Output the (X, Y) coordinate of the center of the cell containing the given text.  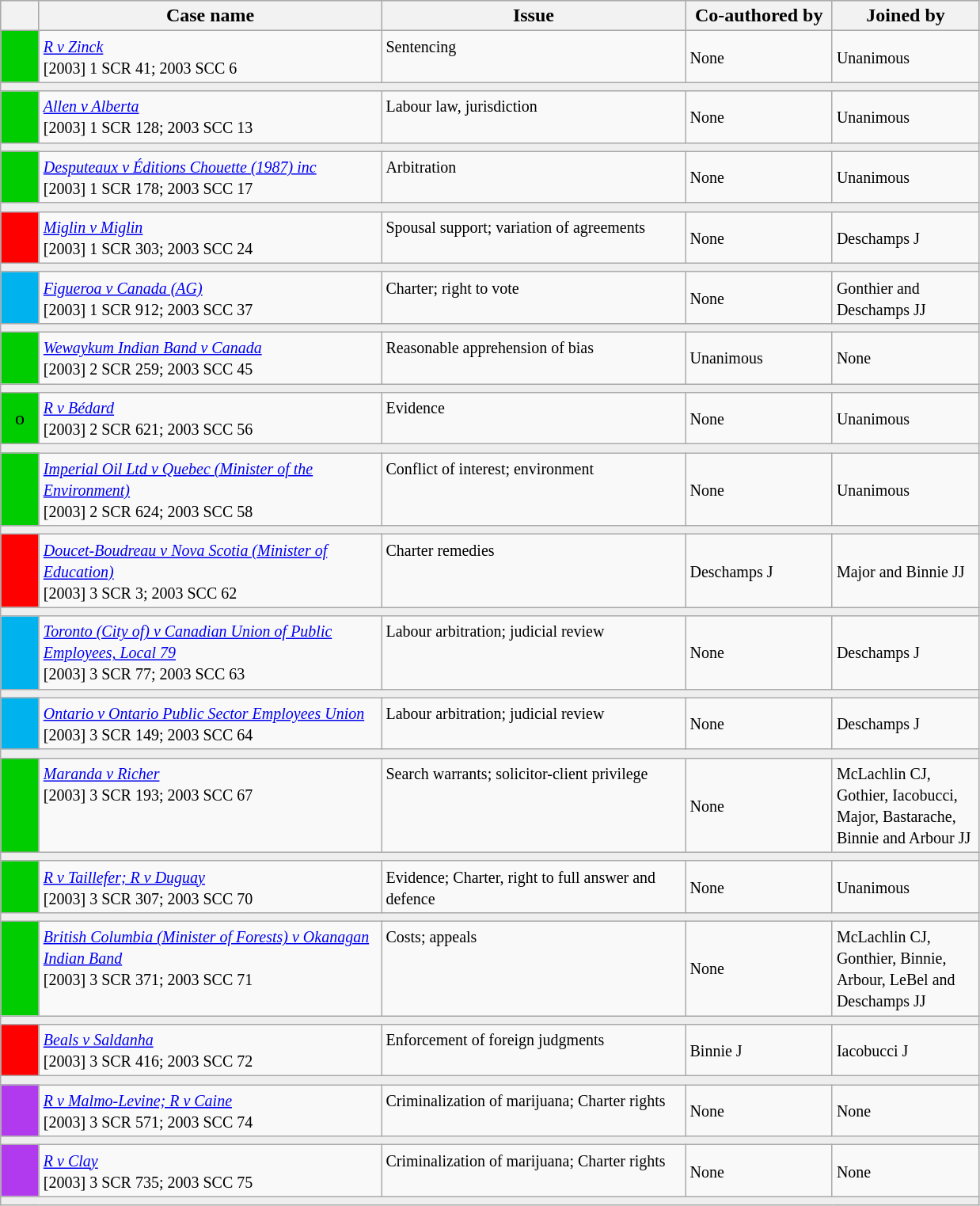
McLachlin CJ, Gothier, Iacobucci, Major, Bastarache, Binnie and Arbour JJ (906, 805)
Sentencing (534, 57)
R v Zinck [2003] 1 SCR 41; 2003 SCC 6 (211, 57)
British Columbia (Minister of Forests) v Okanagan Indian Band [2003] 3 SCR 371; 2003 SCC 71 (211, 968)
Costs; appeals (534, 968)
Wewaykum Indian Band v Canada [2003] 2 SCR 259; 2003 SCC 45 (211, 358)
R v Malmo-Levine; R v Caine [2003] 3 SCR 571; 2003 SCC 74 (211, 1110)
Binnie J (758, 1050)
Conflict of interest; environment (534, 489)
Enforcement of foreign judgments (534, 1050)
R v Taillefer; R v Duguay [2003] 3 SCR 307; 2003 SCC 70 (211, 887)
Gonthier and Deschamps JJ (906, 298)
Maranda v Richer [2003] 3 SCR 193; 2003 SCC 67 (211, 805)
Labour law, jurisdiction (534, 117)
Co-authored by (758, 16)
Evidence; Charter, right to full answer and defence (534, 887)
Beals v Saldanha [2003] 3 SCR 416; 2003 SCC 72 (211, 1050)
Arbitration (534, 177)
Search warrants; solicitor-client privilege (534, 805)
Reasonable apprehension of bias (534, 358)
Issue (534, 16)
Allen v Alberta [2003] 1 SCR 128; 2003 SCC 13 (211, 117)
Ontario v Ontario Public Sector Employees Union [2003] 3 SCR 149; 2003 SCC 64 (211, 724)
McLachlin CJ, Gonthier, Binnie, Arbour, LeBel and Deschamps JJ (906, 968)
Spousal support; variation of agreements (534, 238)
Iacobucci J (906, 1050)
Case name (211, 16)
Charter; right to vote (534, 298)
Desputeaux v Éditions Chouette (1987) inc [2003] 1 SCR 178; 2003 SCC 17 (211, 177)
R v Bédard [2003] 2 SCR 621; 2003 SCC 56 (211, 418)
Major and Binnie JJ (906, 571)
Doucet-Boudreau v Nova Scotia (Minister of Education) [2003] 3 SCR 3; 2003 SCC 62 (211, 571)
Miglin v Miglin [2003] 1 SCR 303; 2003 SCC 24 (211, 238)
o (21, 418)
R v Clay [2003] 3 SCR 735; 2003 SCC 75 (211, 1170)
Imperial Oil Ltd v Quebec (Minister of the Environment) [2003] 2 SCR 624; 2003 SCC 58 (211, 489)
Toronto (City of) v Canadian Union of Public Employees, Local 79 [2003] 3 SCR 77; 2003 SCC 63 (211, 652)
Charter remedies (534, 571)
Figueroa v Canada (AG) [2003] 1 SCR 912; 2003 SCC 37 (211, 298)
Evidence (534, 418)
Joined by (906, 16)
